Identify which cell holds the provided text, then report its (X, Y) central coordinate. 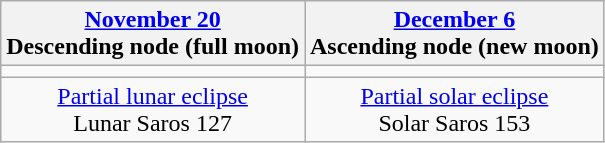
Partial solar eclipseSolar Saros 153 (454, 110)
Partial lunar eclipseLunar Saros 127 (153, 110)
December 6Ascending node (new moon) (454, 34)
November 20Descending node (full moon) (153, 34)
